Output the [X, Y] coordinate of the center of the cell containing the given text.  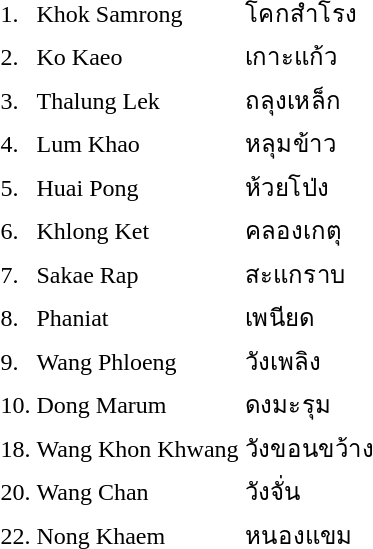
Ko Kaeo [138, 56]
Sakae Rap [138, 274]
Wang Phloeng [138, 361]
Dong Marum [138, 404]
Thalung Lek [138, 100]
Lum Khao [138, 144]
Huai Pong [138, 187]
Phaniat [138, 318]
Wang Khon Khwang [138, 448]
Wang Chan [138, 492]
Khlong Ket [138, 230]
